Determine the (x, y) coordinate at the center of the cell enclosing the given text.  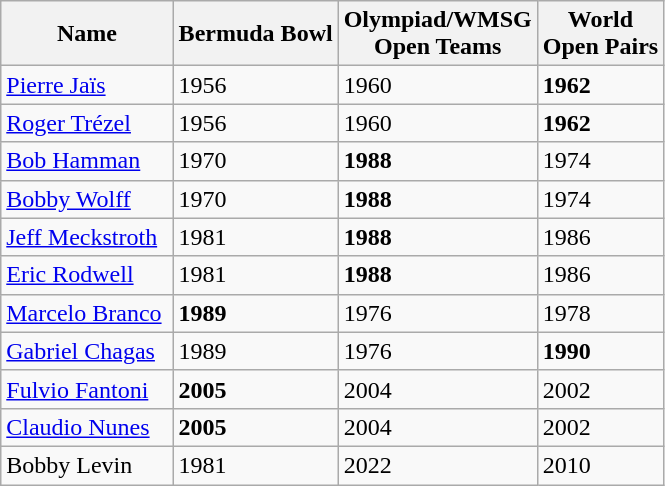
Eric Rodwell (87, 275)
Bobby Levin (87, 465)
Jeff Meckstroth (87, 237)
Marcelo Branco (87, 313)
Name (87, 34)
Roger Trézel (87, 123)
Olympiad/WMSG Open Teams (438, 34)
Fulvio Fantoni (87, 389)
Gabriel Chagas (87, 351)
World Open Pairs (600, 34)
Bermuda Bowl (256, 34)
Bob Hamman (87, 161)
1990 (600, 351)
1978 (600, 313)
Claudio Nunes (87, 427)
Pierre Jaïs (87, 85)
2010 (600, 465)
2022 (438, 465)
Bobby Wolff (87, 199)
